Find where the given text appears and provide that cell's center as (X, Y) coordinate. 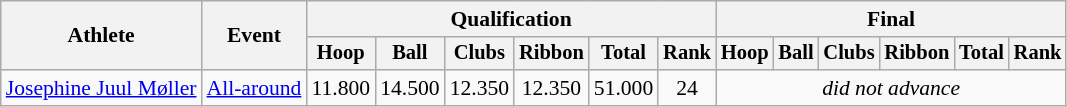
51.000 (624, 88)
did not advance (891, 88)
Josephine Juul Møller (102, 88)
14.500 (410, 88)
Final (891, 19)
24 (687, 88)
Athlete (102, 36)
Event (254, 36)
All-around (254, 88)
Qualification (510, 19)
11.800 (340, 88)
